Extract the [X, Y] coordinate from the center of the cell holding the provided text.  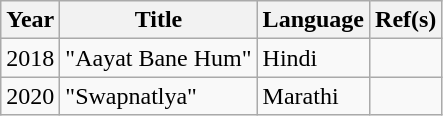
2020 [30, 96]
2018 [30, 58]
Marathi [313, 96]
Year [30, 20]
Title [158, 20]
"Swapnatlya" [158, 96]
Ref(s) [406, 20]
"Aayat Bane Hum" [158, 58]
Hindi [313, 58]
Language [313, 20]
